Pinpoint the cell where the given text exists, returning its [X, Y] midpoint coordinate. 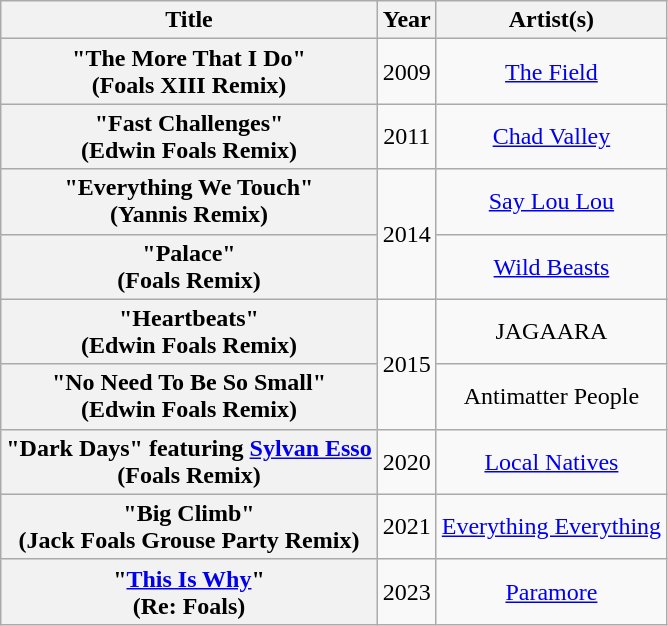
Paramore [551, 592]
"Heartbeats"(Edwin Foals Remix) [189, 332]
2020 [406, 462]
Title [189, 20]
"Big Climb"(Jack Foals Grouse Party Remix) [189, 526]
2014 [406, 234]
2021 [406, 526]
2009 [406, 72]
"Fast Challenges"(Edwin Foals Remix) [189, 136]
2023 [406, 592]
Wild Beasts [551, 266]
Artist(s) [551, 20]
Year [406, 20]
"The More That I Do"(Foals XIII Remix) [189, 72]
Chad Valley [551, 136]
Say Lou Lou [551, 202]
"No Need To Be So Small"(Edwin Foals Remix) [189, 396]
"This Is Why"(Re: Foals) [189, 592]
JAGAARA [551, 332]
2015 [406, 364]
Everything Everything [551, 526]
The Field [551, 72]
2011 [406, 136]
"Everything We Touch"(Yannis Remix) [189, 202]
Local Natives [551, 462]
"Palace"(Foals Remix) [189, 266]
Antimatter People [551, 396]
"Dark Days" featuring Sylvan Esso (Foals Remix) [189, 462]
